Scan for the cell matching the given text and deliver its (x, y) coordinate at center. 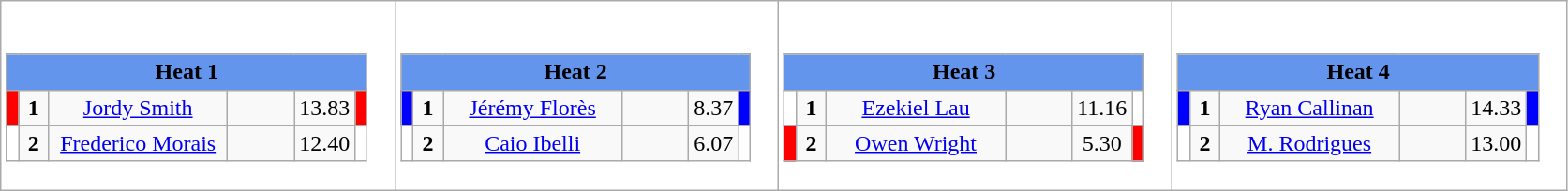
13.83 (324, 108)
Heat 2 1 Jérémy Florès 8.37 2 Caio Ibelli 6.07 (587, 95)
Jordy Smith (139, 108)
13.00 (1496, 143)
Heat 1 (187, 72)
8.37 (714, 108)
5.30 (1102, 143)
Heat 3 (963, 72)
Ryan Callinan (1310, 108)
Heat 1 1 Jordy Smith 13.83 2 Frederico Morais 12.40 (199, 95)
Heat 4 (1358, 72)
12.40 (324, 143)
Frederico Morais (139, 143)
Caio Ibelli (532, 143)
Heat 4 1 Ryan Callinan 14.33 2 M. Rodrigues 13.00 (1370, 95)
Owen Wright (917, 143)
M. Rodrigues (1310, 143)
Ezekiel Lau (917, 108)
11.16 (1102, 108)
6.07 (714, 143)
Heat 3 1 Ezekiel Lau 11.16 2 Owen Wright 5.30 (976, 95)
Heat 2 (575, 72)
14.33 (1496, 108)
Jérémy Florès (532, 108)
